Return the (x, y) coordinate for the center point of the cell that contains the specified text.  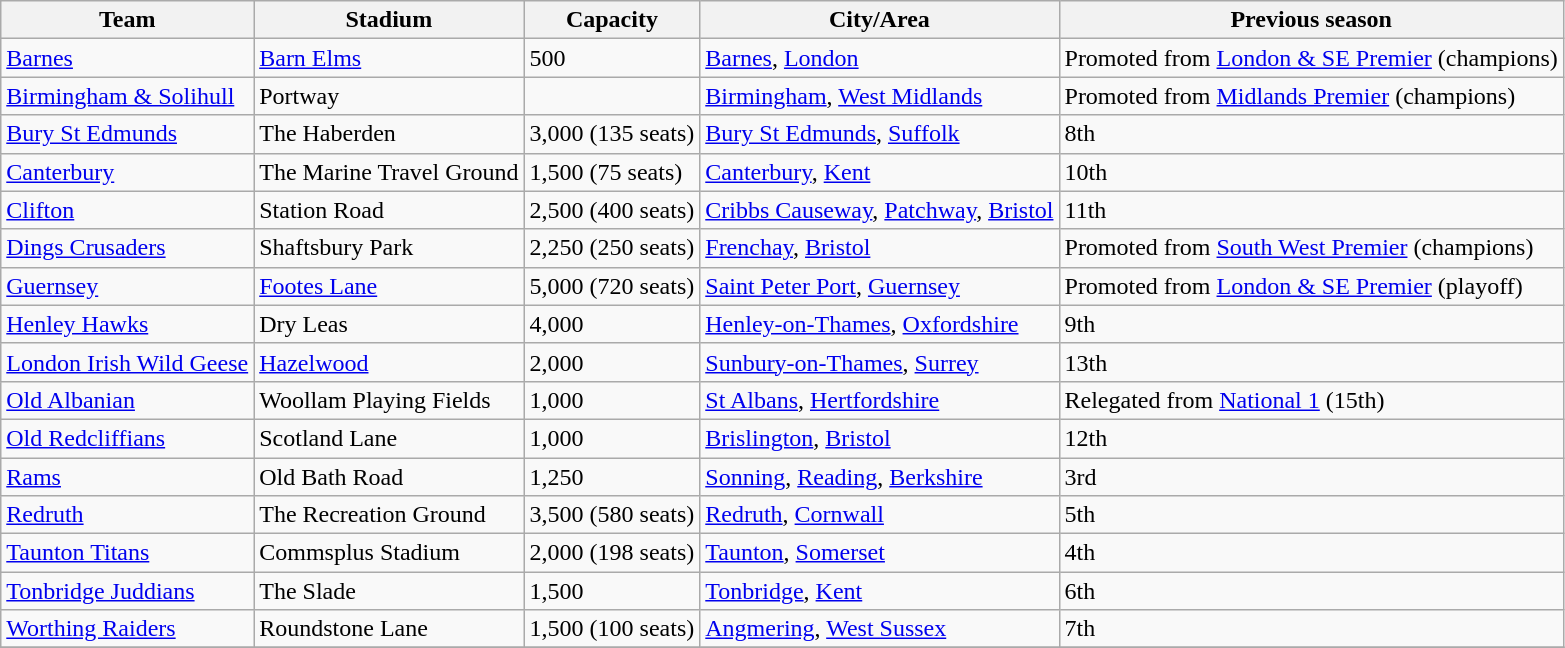
Promoted from London & SE Premier (playoff) (1311, 286)
Commsplus Stadium (389, 553)
City/Area (880, 20)
1,500 (612, 591)
3,000 (135 seats) (612, 134)
Old Albanian (128, 400)
Guernsey (128, 286)
Dry Leas (389, 324)
Bury St Edmunds, Suffolk (880, 134)
Redruth, Cornwall (880, 515)
5th (1311, 515)
Promoted from London & SE Premier (champions) (1311, 58)
Henley Hawks (128, 324)
Relegated from National 1 (15th) (1311, 400)
Station Road (389, 210)
Worthing Raiders (128, 629)
Barnes (128, 58)
Birmingham & Solihull (128, 96)
Taunton, Somerset (880, 553)
2,500 (400 seats) (612, 210)
Angmering, West Sussex (880, 629)
Capacity (612, 20)
Frenchay, Bristol (880, 248)
2,000 (612, 362)
Rams (128, 477)
13th (1311, 362)
Stadium (389, 20)
Redruth (128, 515)
1,500 (100 seats) (612, 629)
Bury St Edmunds (128, 134)
Tonbridge, Kent (880, 591)
Roundstone Lane (389, 629)
Canterbury (128, 172)
Sonning, Reading, Berkshire (880, 477)
Old Bath Road (389, 477)
Cribbs Causeway, Patchway, Bristol (880, 210)
8th (1311, 134)
Sunbury-on-Thames, Surrey (880, 362)
Old Redcliffians (128, 438)
Brislington, Bristol (880, 438)
Barnes, London (880, 58)
Portway (389, 96)
Saint Peter Port, Guernsey (880, 286)
Scotland Lane (389, 438)
Henley-on-Thames, Oxfordshire (880, 324)
Promoted from Midlands Premier (champions) (1311, 96)
10th (1311, 172)
Footes Lane (389, 286)
Canterbury, Kent (880, 172)
Birmingham, West Midlands (880, 96)
The Haberden (389, 134)
2,000 (198 seats) (612, 553)
Woollam Playing Fields (389, 400)
The Recreation Ground (389, 515)
Dings Crusaders (128, 248)
7th (1311, 629)
Clifton (128, 210)
1,250 (612, 477)
Previous season (1311, 20)
4,000 (612, 324)
St Albans, Hertfordshire (880, 400)
3rd (1311, 477)
The Slade (389, 591)
12th (1311, 438)
Tonbridge Juddians (128, 591)
Hazelwood (389, 362)
6th (1311, 591)
Promoted from South West Premier (champions) (1311, 248)
5,000 (720 seats) (612, 286)
11th (1311, 210)
The Marine Travel Ground (389, 172)
500 (612, 58)
Shaftsbury Park (389, 248)
9th (1311, 324)
Barn Elms (389, 58)
2,250 (250 seats) (612, 248)
London Irish Wild Geese (128, 362)
1,500 (75 seats) (612, 172)
4th (1311, 553)
Taunton Titans (128, 553)
3,500 (580 seats) (612, 515)
Team (128, 20)
